Locate the cell with the specified text and output its (x, y) center coordinate. 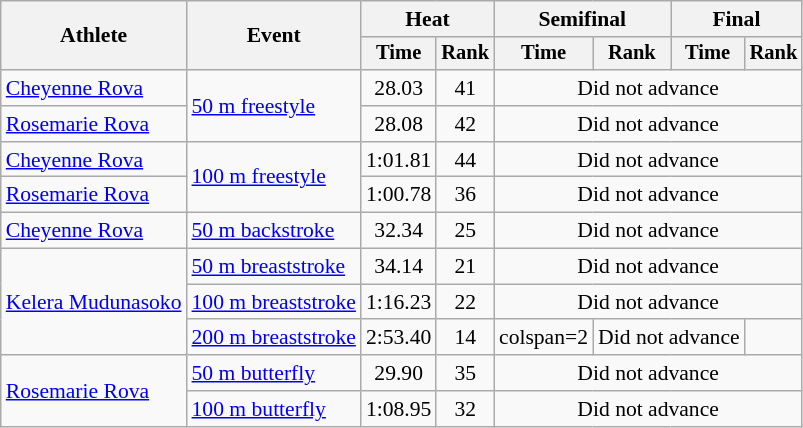
44 (465, 160)
14 (465, 338)
42 (465, 124)
50 m butterfly (274, 373)
Event (274, 36)
50 m freestyle (274, 106)
Final (737, 19)
21 (465, 267)
1:16.23 (398, 302)
1:00.78 (398, 195)
Kelera Mudunasoko (94, 302)
1:08.95 (398, 409)
Heat (428, 19)
28.08 (398, 124)
100 m butterfly (274, 409)
100 m freestyle (274, 178)
41 (465, 88)
35 (465, 373)
Semifinal (582, 19)
36 (465, 195)
100 m breaststroke (274, 302)
22 (465, 302)
2:53.40 (398, 338)
50 m backstroke (274, 231)
29.90 (398, 373)
34.14 (398, 267)
1:01.81 (398, 160)
colspan=2 (544, 338)
Athlete (94, 36)
32.34 (398, 231)
50 m breaststroke (274, 267)
25 (465, 231)
32 (465, 409)
28.03 (398, 88)
200 m breaststroke (274, 338)
